Pinpoint the cell where the given text exists, returning its [X, Y] midpoint coordinate. 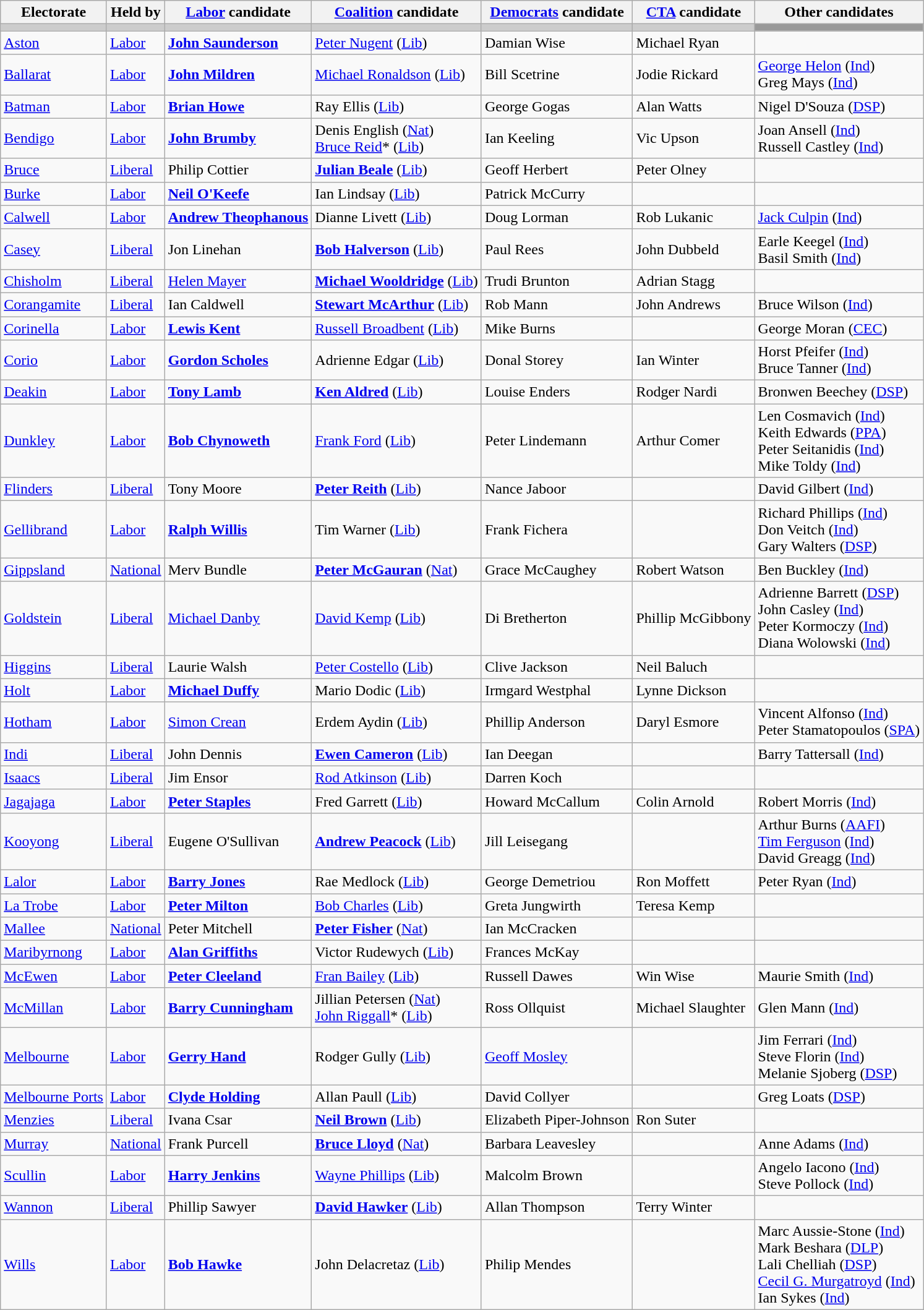
George Moran (CEC) [839, 328]
Ian Lindsay (Lib) [397, 194]
Flinders [54, 489]
Murray [54, 1144]
Frank Purcell [238, 1144]
Darren Koch [557, 777]
Peter Mitchell [238, 929]
Mario Dodic (Lib) [397, 690]
Denis English (Nat)Bruce Reid* (Lib) [397, 139]
Neil O'Keefe [238, 194]
Dunkley [54, 440]
Clive Jackson [557, 667]
Adrian Stagg [694, 281]
Phillip Anderson [557, 722]
Ross Ollquist [557, 1008]
John Dennis [238, 754]
Higgins [54, 667]
Peter Staples [238, 801]
Anne Adams (Ind) [839, 1144]
Mallee [54, 929]
Ralph Willis [238, 529]
George Demetriou [557, 881]
Peter Cleeland [238, 976]
Bruce [54, 170]
Philip Cottier [238, 170]
Fran Bailey (Lib) [397, 976]
David Collyer [557, 1097]
Corangamite [54, 304]
Alan Watts [694, 106]
Adrienne Barrett (DSP)John Casley (Ind)Peter Kormoczy (Ind)Diana Wolowski (Ind) [839, 619]
Geoff Herbert [557, 170]
Deakin [54, 392]
Arthur Burns (AAFI)Tim Ferguson (Ind)David Greagg (Ind) [839, 841]
Michael Danby [238, 619]
Howard McCallum [557, 801]
Colin Arnold [694, 801]
Tim Warner (Lib) [397, 529]
Allan Paull (Lib) [397, 1097]
Other candidates [839, 12]
Ian Caldwell [238, 304]
Peter Lindemann [557, 440]
Ewen Cameron (Lib) [397, 754]
Merv Bundle [238, 570]
Ray Ellis (Lib) [397, 106]
Democrats candidate [557, 12]
Louise Enders [557, 392]
Batman [54, 106]
Adrienne Edgar (Lib) [397, 360]
Barry Cunningham [238, 1008]
Ivana Csar [238, 1120]
La Trobe [54, 905]
Damian Wise [557, 43]
Jon Linehan [238, 249]
Indi [54, 754]
Robert Watson [694, 570]
Stewart McArthur (Lib) [397, 304]
Vic Upson [694, 139]
Peter Ryan (Ind) [839, 881]
Ian Winter [694, 360]
Maribyrnong [54, 953]
Victor Rudewych (Lib) [397, 953]
Jill Leisegang [557, 841]
Kooyong [54, 841]
Marc Aussie-Stone (Ind)Mark Beshara (DLP)Lali Chelliah (DSP)Cecil G. Murgatroyd (Ind)Ian Sykes (Ind) [839, 1264]
Gerry Hand [238, 1056]
Helen Mayer [238, 281]
Bob Halverson (Lib) [397, 249]
Bob Charles (Lib) [397, 905]
Geoff Mosley [557, 1056]
Fred Garrett (Lib) [397, 801]
Win Wise [694, 976]
Allan Thompson [557, 1207]
Ian Keeling [557, 139]
John Dubbeld [694, 249]
Bill Scetrine [557, 74]
Dianne Livett (Lib) [397, 217]
Jim Ferrari (Ind)Steve Florin (Ind)Melanie Sjoberg (DSP) [839, 1056]
Electorate [54, 12]
George Gogas [557, 106]
Jim Ensor [238, 777]
Barry Tattersall (Ind) [839, 754]
Arthur Comer [694, 440]
Mike Burns [557, 328]
Gippsland [54, 570]
Ballarat [54, 74]
Corinella [54, 328]
Ian Deegan [557, 754]
Gellibrand [54, 529]
Nance Jaboor [557, 489]
Vincent Alfonso (Ind)Peter Stamatopoulos (SPA) [839, 722]
Bruce Lloyd (Nat) [397, 1144]
Corio [54, 360]
Erdem Aydin (Lib) [397, 722]
Ron Moffett [694, 881]
McEwen [54, 976]
Andrew Peacock (Lib) [397, 841]
David Hawker (Lib) [397, 1207]
Jagajaga [54, 801]
Elizabeth Piper-Johnson [557, 1120]
David Gilbert (Ind) [839, 489]
Greta Jungwirth [557, 905]
Simon Crean [238, 722]
Barry Jones [238, 881]
Gordon Scholes [238, 360]
Bruce Wilson (Ind) [839, 304]
Held by [135, 12]
Rae Medlock (Lib) [397, 881]
Russell Dawes [557, 976]
Hotham [54, 722]
Tony Moore [238, 489]
Irmgard Westphal [557, 690]
Teresa Kemp [694, 905]
Aston [54, 43]
John Mildren [238, 74]
Bronwen Beechey (DSP) [839, 392]
Wannon [54, 1207]
John Brumby [238, 139]
Tony Lamb [238, 392]
Frances McKay [557, 953]
Rod Atkinson (Lib) [397, 777]
Barbara Leavesley [557, 1144]
Scullin [54, 1175]
Julian Beale (Lib) [397, 170]
Russell Broadbent (Lib) [397, 328]
Horst Pfeifer (Ind)Bruce Tanner (Ind) [839, 360]
Ben Buckley (Ind) [839, 570]
Laurie Walsh [238, 667]
Malcolm Brown [557, 1175]
Jodie Rickard [694, 74]
Labor candidate [238, 12]
Donal Storey [557, 360]
Di Bretherton [557, 619]
Peter Costello (Lib) [397, 667]
Rodger Nardi [694, 392]
CTA candidate [694, 12]
Phillip McGibbony [694, 619]
Goldstein [54, 619]
Michael Ryan [694, 43]
Michael Slaughter [694, 1008]
Melbourne Ports [54, 1097]
Neil Brown (Lib) [397, 1120]
Andrew Theophanous [238, 217]
Michael Duffy [238, 690]
Rodger Gully (Lib) [397, 1056]
Wayne Phillips (Lib) [397, 1175]
George Helon (Ind)Greg Mays (Ind) [839, 74]
Ron Suter [694, 1120]
Terry Winter [694, 1207]
Daryl Esmore [694, 722]
Burke [54, 194]
Lewis Kent [238, 328]
Neil Baluch [694, 667]
Lalor [54, 881]
Earle Keegel (Ind)Basil Smith (Ind) [839, 249]
Brian Howe [238, 106]
Chisholm [54, 281]
Maurie Smith (Ind) [839, 976]
Rob Mann [557, 304]
Casey [54, 249]
David Kemp (Lib) [397, 619]
Clyde Holding [238, 1097]
Glen Mann (Ind) [839, 1008]
Bob Chynoweth [238, 440]
Frank Fichera [557, 529]
Peter Olney [694, 170]
Peter Milton [238, 905]
John Andrews [694, 304]
Calwell [54, 217]
Peter Reith (Lib) [397, 489]
Harry Jenkins [238, 1175]
Joan Ansell (Ind)Russell Castley (Ind) [839, 139]
McMillan [54, 1008]
John Delacretaz (Lib) [397, 1264]
Coalition candidate [397, 12]
Angelo Iacono (Ind)Steve Pollock (Ind) [839, 1175]
Menzies [54, 1120]
Bob Hawke [238, 1264]
Grace McCaughey [557, 570]
Philip Mendes [557, 1264]
Patrick McCurry [557, 194]
Peter McGauran (Nat) [397, 570]
Eugene O'Sullivan [238, 841]
Paul Rees [557, 249]
Ken Aldred (Lib) [397, 392]
Michael Wooldridge (Lib) [397, 281]
Len Cosmavich (Ind)Keith Edwards (PPA)Peter Seitanidis (Ind)Mike Toldy (Ind) [839, 440]
Wills [54, 1264]
John Saunderson [238, 43]
Peter Nugent (Lib) [397, 43]
Holt [54, 690]
Jillian Petersen (Nat)John Riggall* (Lib) [397, 1008]
Ian McCracken [557, 929]
Doug Lorman [557, 217]
Robert Morris (Ind) [839, 801]
Greg Loats (DSP) [839, 1097]
Rob Lukanic [694, 217]
Bendigo [54, 139]
Jack Culpin (Ind) [839, 217]
Nigel D'Souza (DSP) [839, 106]
Alan Griffiths [238, 953]
Phillip Sawyer [238, 1207]
Lynne Dickson [694, 690]
Isaacs [54, 777]
Frank Ford (Lib) [397, 440]
Richard Phillips (Ind)Don Veitch (Ind)Gary Walters (DSP) [839, 529]
Melbourne [54, 1056]
Trudi Brunton [557, 281]
Michael Ronaldson (Lib) [397, 74]
Peter Fisher (Nat) [397, 929]
